Return the (x, y) coordinate for the center point of the cell that contains the specified text.  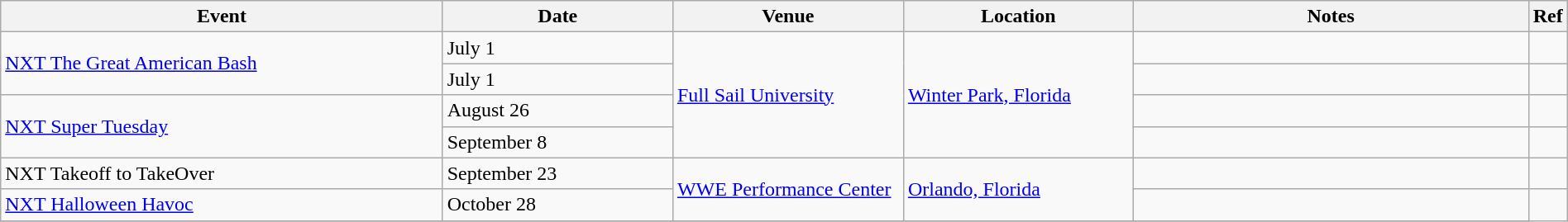
August 26 (557, 111)
WWE Performance Center (787, 189)
NXT Halloween Havoc (222, 205)
Full Sail University (787, 95)
NXT Takeoff to TakeOver (222, 173)
September 23 (557, 173)
Venue (787, 17)
Location (1018, 17)
Winter Park, Florida (1018, 95)
September 8 (557, 142)
NXT The Great American Bash (222, 64)
Event (222, 17)
Notes (1331, 17)
October 28 (557, 205)
Date (557, 17)
NXT Super Tuesday (222, 126)
Orlando, Florida (1018, 189)
Ref (1548, 17)
